Output the (x, y) coordinate of the center of the cell containing the given text.  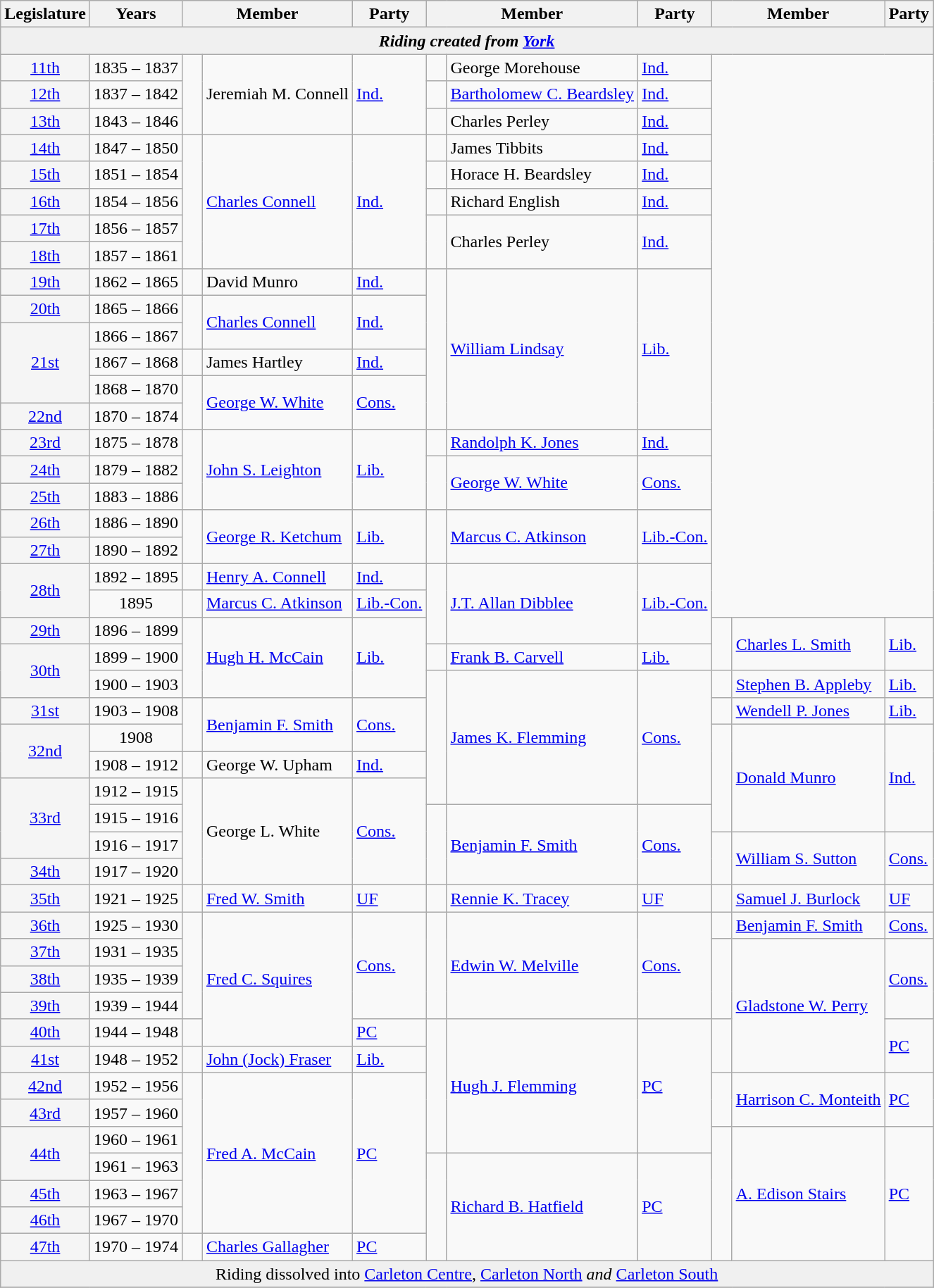
James Hartley (278, 363)
17th (45, 228)
11th (45, 68)
15th (45, 175)
1862 – 1865 (135, 282)
45th (45, 1194)
30th (45, 670)
1970 – 1974 (135, 1247)
1908 (135, 737)
David Munro (278, 282)
1957 – 1960 (135, 1113)
1866 – 1867 (135, 336)
John S. Leighton (278, 470)
Gladstone W. Perry (809, 1006)
1875 – 1878 (135, 443)
Richard B. Hatfield (542, 1206)
1961 – 1963 (135, 1166)
26th (45, 523)
1886 – 1890 (135, 523)
Stephen B. Appleby (809, 684)
1837 – 1842 (135, 94)
38th (45, 979)
Fred C. Squires (278, 979)
1857 – 1861 (135, 255)
1931 – 1935 (135, 952)
32nd (45, 751)
Frank B. Carvell (542, 657)
36th (45, 925)
1921 – 1925 (135, 899)
Rennie K. Tracey (542, 899)
46th (45, 1220)
1835 – 1837 (135, 68)
29th (45, 630)
1895 (135, 604)
18th (45, 255)
J.T. Allan Dibblee (542, 604)
35th (45, 899)
1967 – 1970 (135, 1220)
39th (45, 1006)
47th (45, 1247)
James K. Flemming (542, 737)
20th (45, 308)
Riding created from York (467, 41)
A. Edison Stairs (809, 1193)
Fred W. Smith (278, 899)
1896 – 1899 (135, 630)
1917 – 1920 (135, 872)
Fred A. McCain (278, 1153)
Richard English (542, 201)
33rd (45, 818)
43rd (45, 1113)
George Morehouse (542, 68)
1868 – 1870 (135, 389)
1939 – 1944 (135, 1006)
23rd (45, 443)
1925 – 1930 (135, 925)
1916 – 1917 (135, 845)
Charles Gallagher (278, 1247)
Legislature (45, 14)
George W. Upham (278, 764)
George R. Ketchum (278, 537)
34th (45, 872)
1944 – 1948 (135, 1032)
21st (45, 363)
28th (45, 590)
Wendell P. Jones (809, 711)
19th (45, 282)
John (Jock) Fraser (278, 1059)
1847 – 1850 (135, 148)
16th (45, 201)
William Lindsay (542, 349)
1843 – 1846 (135, 121)
Samuel J. Burlock (809, 899)
37th (45, 952)
1854 – 1856 (135, 201)
Edwin W. Melville (542, 965)
24th (45, 470)
14th (45, 148)
Horace H. Beardsley (542, 175)
Riding dissolved into Carleton Centre, Carleton North and Carleton South (467, 1274)
25th (45, 496)
Donald Munro (809, 777)
George L. White (278, 832)
22nd (45, 416)
27th (45, 550)
1870 – 1874 (135, 416)
Henry A. Connell (278, 577)
1903 – 1908 (135, 711)
Bartholomew C. Beardsley (542, 94)
1899 – 1900 (135, 657)
Years (135, 14)
1912 – 1915 (135, 792)
1883 – 1886 (135, 496)
Jeremiah M. Connell (278, 94)
Charles L. Smith (809, 644)
41st (45, 1059)
1960 – 1961 (135, 1139)
1935 – 1939 (135, 979)
40th (45, 1032)
1892 – 1895 (135, 577)
1963 – 1967 (135, 1194)
1915 – 1916 (135, 818)
1865 – 1866 (135, 308)
1851 – 1854 (135, 175)
1879 – 1882 (135, 470)
1856 – 1857 (135, 228)
Hugh H. McCain (278, 657)
Randolph K. Jones (542, 443)
1890 – 1892 (135, 550)
12th (45, 94)
James Tibbits (542, 148)
1867 – 1868 (135, 363)
31st (45, 711)
13th (45, 121)
Hugh J. Flemming (542, 1086)
42nd (45, 1086)
1952 – 1956 (135, 1086)
Harrison C. Monteith (809, 1099)
1948 – 1952 (135, 1059)
William S. Sutton (809, 858)
44th (45, 1153)
1900 – 1903 (135, 684)
1908 – 1912 (135, 764)
